Locate the cell with the specified text and output its (x, y) center coordinate. 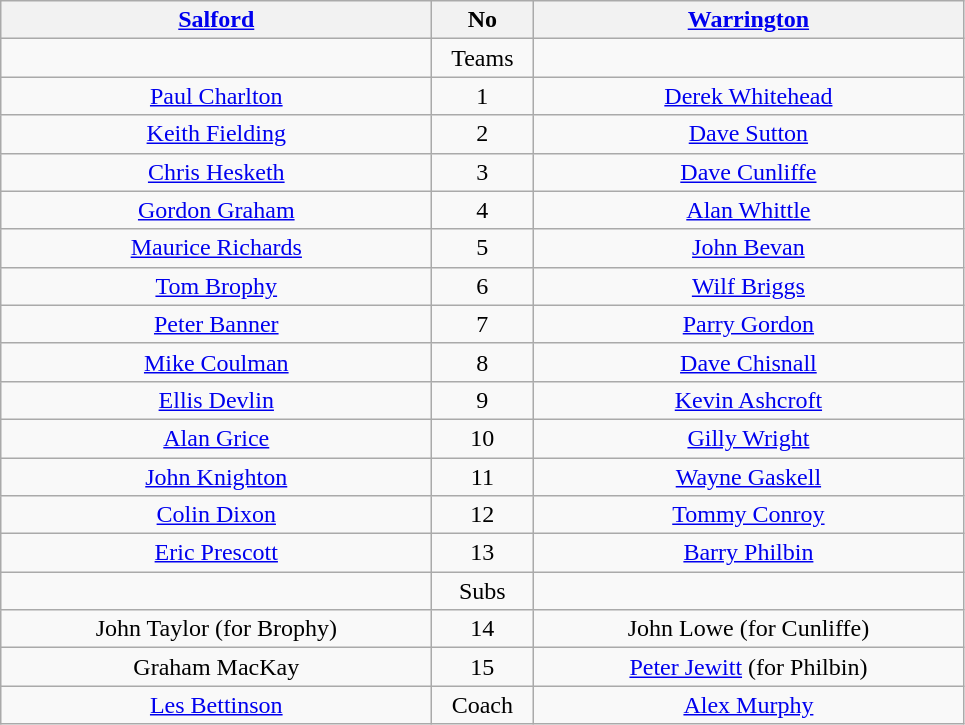
13 (482, 553)
Chris Hesketh (216, 172)
Dave Cunliffe (748, 172)
14 (482, 629)
Wilf Briggs (748, 286)
John Knighton (216, 477)
Subs (482, 591)
Colin Dixon (216, 515)
Barry Philbin (748, 553)
John Lowe (for Cunliffe) (748, 629)
Tommy Conroy (748, 515)
5 (482, 248)
11 (482, 477)
Gordon Graham (216, 210)
Keith Fielding (216, 134)
No (482, 20)
Eric Prescott (216, 553)
7 (482, 324)
Ellis Devlin (216, 400)
Dave Sutton (748, 134)
John Bevan (748, 248)
Alan Whittle (748, 210)
Alex Murphy (748, 705)
Kevin Ashcroft (748, 400)
Graham MacKay (216, 667)
Parry Gordon (748, 324)
Salford (216, 20)
4 (482, 210)
Les Bettinson (216, 705)
1 (482, 96)
Derek Whitehead (748, 96)
Peter Banner (216, 324)
Teams (482, 58)
10 (482, 438)
6 (482, 286)
Warrington (748, 20)
8 (482, 362)
Mike Coulman (216, 362)
Peter Jewitt (for Philbin) (748, 667)
2 (482, 134)
15 (482, 667)
Paul Charlton (216, 96)
Gilly Wright (748, 438)
12 (482, 515)
John Taylor (for Brophy) (216, 629)
Maurice Richards (216, 248)
Tom Brophy (216, 286)
Coach (482, 705)
Alan Grice (216, 438)
3 (482, 172)
Dave Chisnall (748, 362)
9 (482, 400)
Wayne Gaskell (748, 477)
